From the cell containing the given text, extract its center point as [X, Y] coordinate. 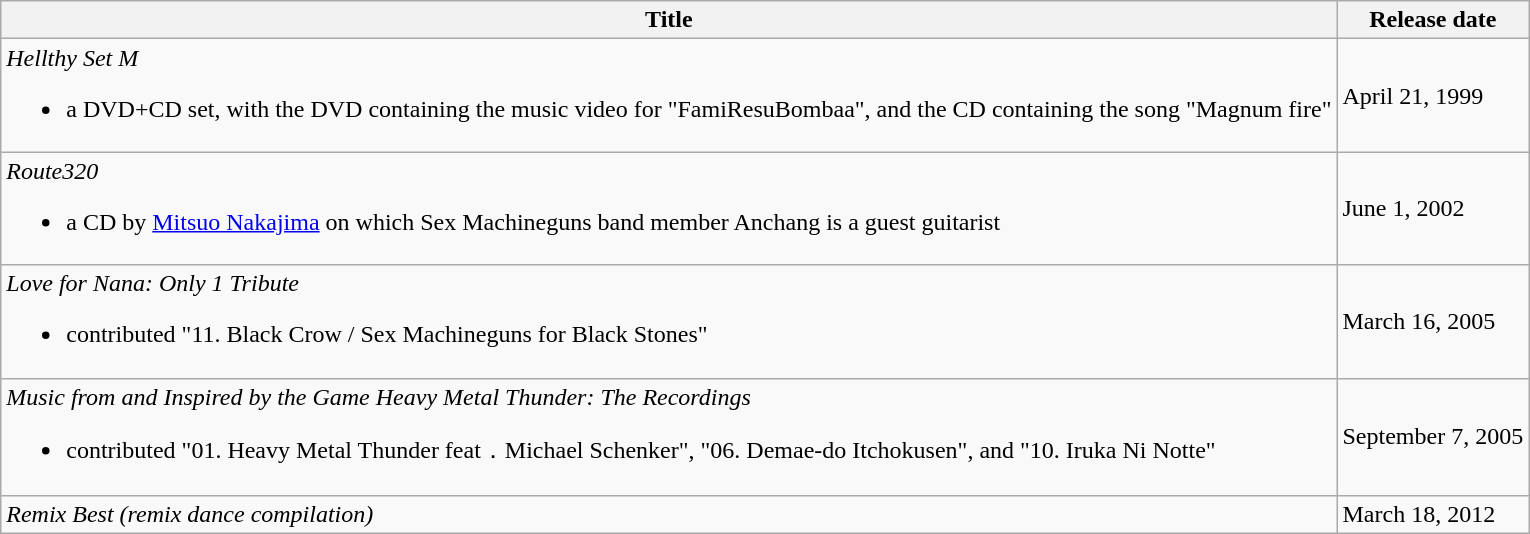
Route320a CD by Mitsuo Nakajima on which Sex Machineguns band member Anchang is a guest guitarist [669, 208]
Love for Nana: Only 1 Tributecontributed "11. Black Crow / Sex Machineguns for Black Stones" [669, 322]
Title [669, 20]
March 16, 2005 [1433, 322]
September 7, 2005 [1433, 437]
June 1, 2002 [1433, 208]
Remix Best (remix dance compilation) [669, 515]
April 21, 1999 [1433, 96]
Hellthy Set Ma DVD+CD set, with the DVD containing the music video for "FamiResuBombaa", and the CD containing the song "Magnum fire" [669, 96]
Release date [1433, 20]
March 18, 2012 [1433, 515]
